Provide the [X, Y] coordinate of the cell's center where the given text is located.  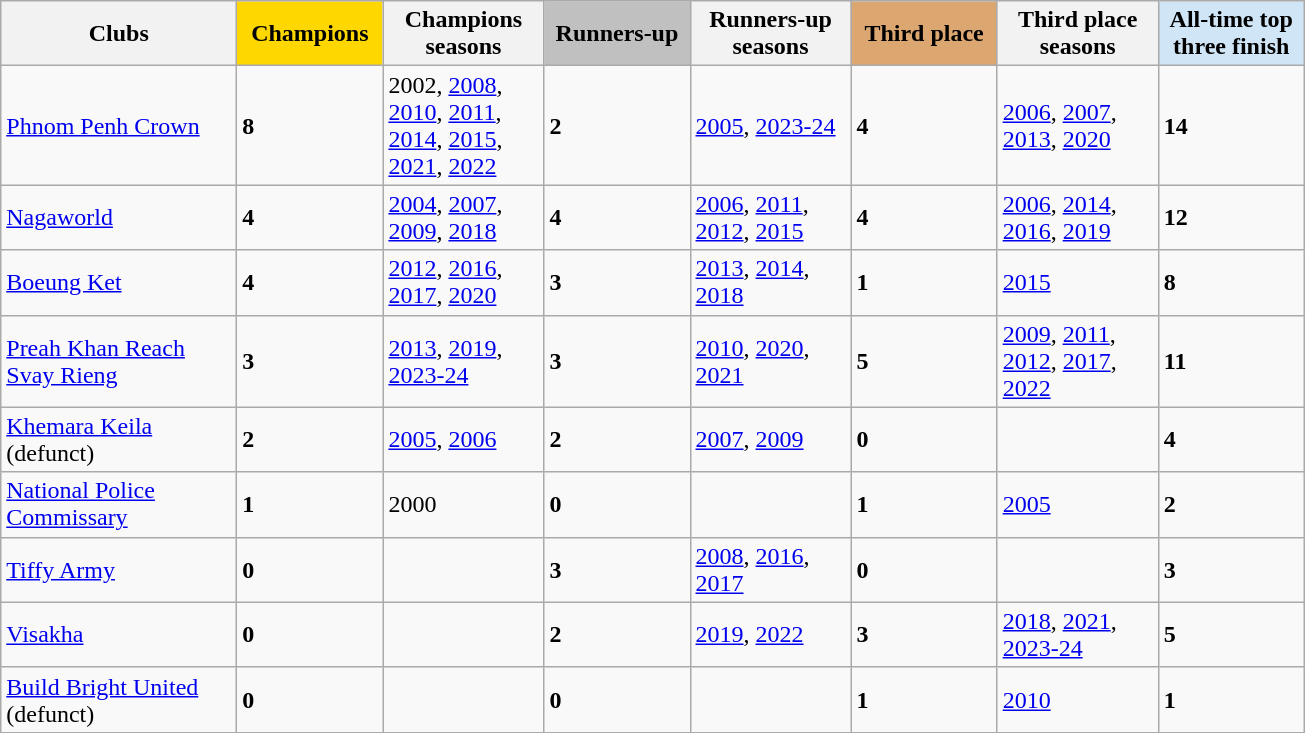
Third place seasons [1078, 34]
Runners-up [617, 34]
2006, 2007, 2013, 2020 [1078, 126]
Khemara Keila (defunct) [119, 440]
2013, 2014, 2018 [770, 282]
2008, 2016, 2017 [770, 570]
2000 [464, 504]
Phnom Penh Crown [119, 126]
2013, 2019, 2023-24 [464, 361]
2007, 2009 [770, 440]
2006, 2011, 2012, 2015 [770, 218]
2010 [1078, 700]
Boeung Ket [119, 282]
11 [1231, 361]
Third place [924, 34]
2004, 2007, 2009, 2018 [464, 218]
Tiffy Army [119, 570]
2002, 2008, 2010, 2011, 2014, 2015, 2021, 2022 [464, 126]
Champions seasons [464, 34]
2010, 2020, 2021 [770, 361]
Champions [310, 34]
Build Bright United (defunct) [119, 700]
2005 [1078, 504]
Preah Khan Reach Svay Rieng [119, 361]
2015 [1078, 282]
Clubs [119, 34]
2006, 2014, 2016, 2019 [1078, 218]
Runners-up seasons [770, 34]
National Police Commissary [119, 504]
Visakha [119, 634]
12 [1231, 218]
All-time top three finish [1231, 34]
2019, 2022 [770, 634]
2018, 2021, 2023-24 [1078, 634]
14 [1231, 126]
Nagaworld [119, 218]
2009, 2011, 2012, 2017, 2022 [1078, 361]
2012, 2016, 2017, 2020 [464, 282]
2005, 2023-24 [770, 126]
2005, 2006 [464, 440]
